Determine the [X, Y] coordinate at the center of the cell enclosing the given text.  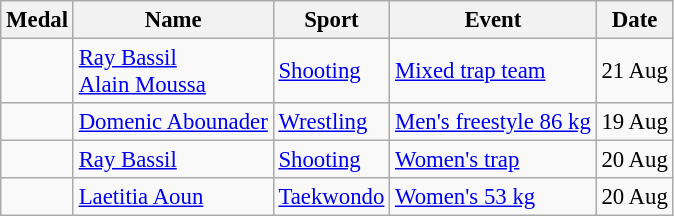
Wrestling [332, 122]
Domenic Abounader [173, 122]
Women's 53 kg [493, 197]
Sport [332, 20]
Mixed trap team [493, 72]
21 Aug [634, 72]
Taekwondo [332, 197]
Ray BassilAlain Moussa [173, 72]
Date [634, 20]
Name [173, 20]
Event [493, 20]
Laetitia Aoun [173, 197]
Men's freestyle 86 kg [493, 122]
Ray Bassil [173, 160]
Medal [38, 20]
Women's trap [493, 160]
19 Aug [634, 122]
